Return the (x, y) coordinate for the center point of the cell that contains the specified text.  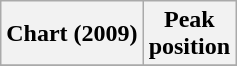
Chart (2009) (72, 34)
Peakposition (189, 34)
